From the cell containing the given text, extract its center point as [x, y] coordinate. 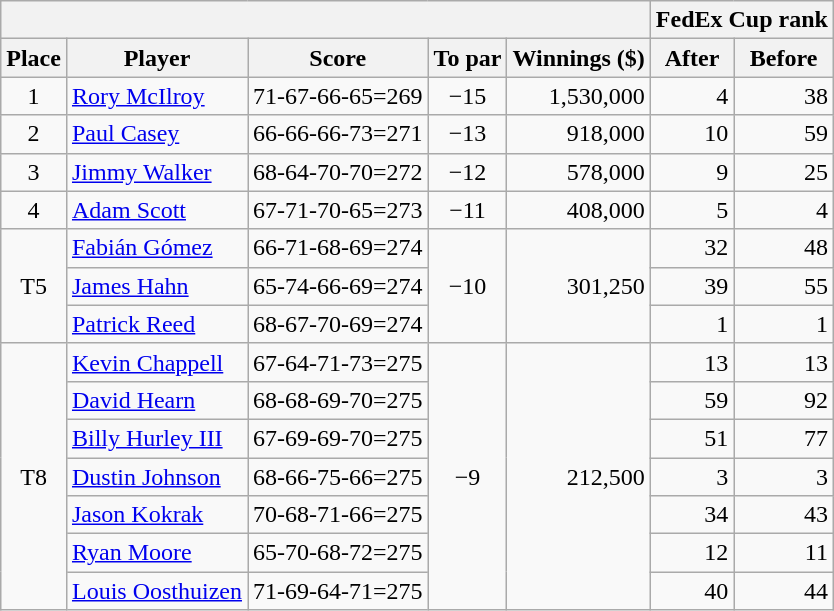
FedEx Cup rank [742, 20]
Ryan Moore [156, 553]
T8 [34, 476]
408,000 [578, 210]
Score [338, 58]
65-74-66-69=274 [338, 286]
55 [784, 286]
67-69-69-70=275 [338, 438]
Player [156, 58]
Louis Oosthuizen [156, 591]
66-71-68-69=274 [338, 248]
68-67-70-69=274 [338, 324]
67-71-70-65=273 [338, 210]
39 [692, 286]
Jimmy Walker [156, 172]
9 [692, 172]
−10 [468, 286]
Place [34, 58]
Winnings ($) [578, 58]
1,530,000 [578, 96]
48 [784, 248]
−15 [468, 96]
212,500 [578, 476]
To par [468, 58]
25 [784, 172]
578,000 [578, 172]
Before [784, 58]
43 [784, 515]
Paul Casey [156, 134]
Rory McIlroy [156, 96]
68-64-70-70=272 [338, 172]
−11 [468, 210]
70-68-71-66=275 [338, 515]
2 [34, 134]
68-68-69-70=275 [338, 400]
Adam Scott [156, 210]
38 [784, 96]
918,000 [578, 134]
71-69-64-71=275 [338, 591]
71-67-66-65=269 [338, 96]
65-70-68-72=275 [338, 553]
68-66-75-66=275 [338, 477]
After [692, 58]
Jason Kokrak [156, 515]
−12 [468, 172]
51 [692, 438]
34 [692, 515]
301,250 [578, 286]
Billy Hurley III [156, 438]
James Hahn [156, 286]
−13 [468, 134]
5 [692, 210]
44 [784, 591]
77 [784, 438]
12 [692, 553]
Patrick Reed [156, 324]
40 [692, 591]
Kevin Chappell [156, 362]
Fabián Gómez [156, 248]
Dustin Johnson [156, 477]
10 [692, 134]
11 [784, 553]
David Hearn [156, 400]
66-66-66-73=271 [338, 134]
67-64-71-73=275 [338, 362]
T5 [34, 286]
92 [784, 400]
32 [692, 248]
−9 [468, 476]
